Return (x, y) of the center of cell containing provided text 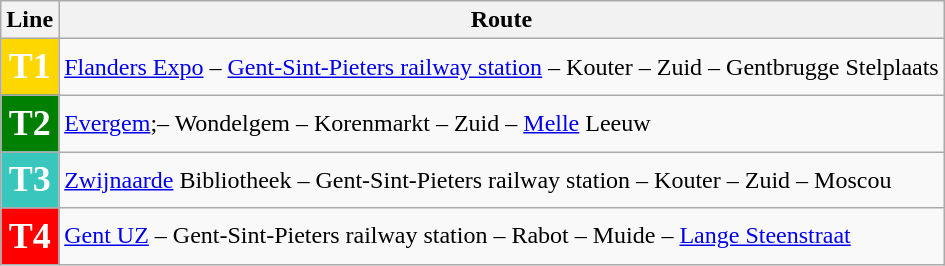
Route (502, 20)
T1 (30, 67)
Evergem;– Wondelgem – Korenmarkt – Zuid – Melle Leeuw (502, 123)
Gent UZ – Gent-Sint-Pieters railway station – Rabot – Muide – Lange Steenstraat (502, 236)
T3 (30, 180)
T2 (30, 123)
Line (30, 20)
Zwijnaarde Bibliotheek – Gent-Sint-Pieters railway station – Kouter – Zuid – Moscou (502, 180)
T4 (30, 236)
Flanders Expo – Gent-Sint-Pieters railway station – Kouter – Zuid – Gentbrugge Stelplaats (502, 67)
